Output the (X, Y) coordinate of the center of the cell containing the given text.  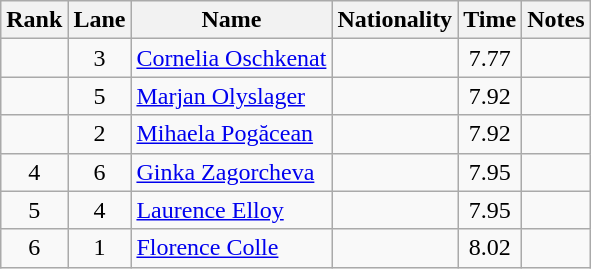
3 (100, 58)
1 (100, 248)
2 (100, 134)
Marjan Olyslager (232, 96)
Lane (100, 20)
8.02 (490, 248)
Name (232, 20)
Laurence Elloy (232, 210)
Cornelia Oschkenat (232, 58)
Florence Colle (232, 248)
Time (490, 20)
Nationality (395, 20)
Ginka Zagorcheva (232, 172)
7.77 (490, 58)
Rank (34, 20)
Notes (556, 20)
Mihaela Pogăcean (232, 134)
